Determine the (X, Y) coordinate at the center of the cell enclosing the given text.  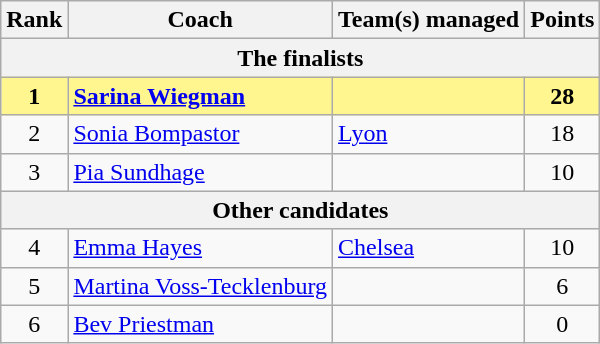
The finalists (300, 58)
Rank (34, 20)
Martina Voss-Tecklenburg (200, 286)
Lyon (429, 134)
18 (562, 134)
Emma Hayes (200, 248)
5 (34, 286)
Other candidates (300, 210)
4 (34, 248)
Bev Priestman (200, 324)
Team(s) managed (429, 20)
3 (34, 172)
Chelsea (429, 248)
2 (34, 134)
Coach (200, 20)
Pia Sundhage (200, 172)
0 (562, 324)
28 (562, 96)
1 (34, 96)
Sarina Wiegman (200, 96)
Sonia Bompastor (200, 134)
Points (562, 20)
